Output the [X, Y] coordinate of the center of the cell containing the given text.  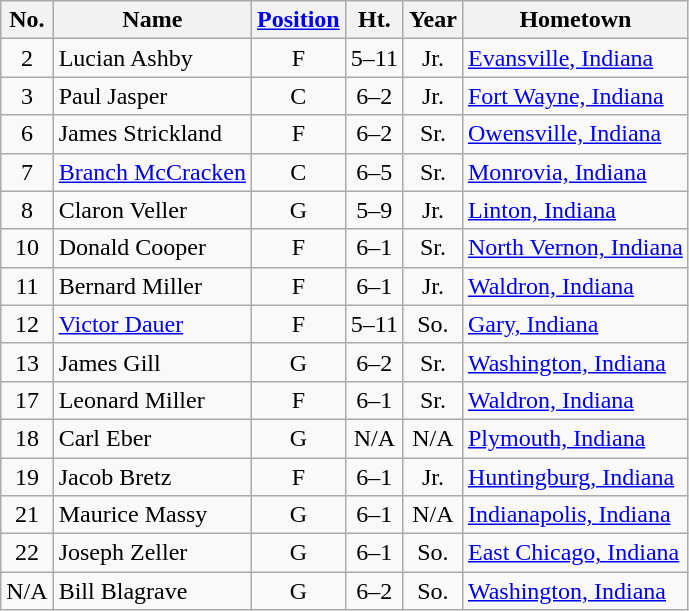
5–9 [374, 210]
Gary, Indiana [575, 324]
Huntingburg, Indiana [575, 477]
Claron Veller [152, 210]
Joseph Zeller [152, 553]
Bernard Miller [152, 286]
Branch McCracken [152, 172]
Lucian Ashby [152, 58]
10 [27, 248]
8 [27, 210]
Maurice Massy [152, 515]
Evansville, Indiana [575, 58]
18 [27, 438]
Linton, Indiana [575, 210]
Owensville, Indiana [575, 134]
Year [432, 20]
Indianapolis, Indiana [575, 515]
12 [27, 324]
Fort Wayne, Indiana [575, 96]
6 [27, 134]
Donald Cooper [152, 248]
22 [27, 553]
Monrovia, Indiana [575, 172]
Jacob Bretz [152, 477]
2 [27, 58]
Position [298, 20]
Paul Jasper [152, 96]
6–5 [374, 172]
Victor Dauer [152, 324]
Bill Blagrave [152, 591]
7 [27, 172]
Carl Eber [152, 438]
17 [27, 400]
Hometown [575, 20]
No. [27, 20]
James Strickland [152, 134]
11 [27, 286]
Leonard Miller [152, 400]
Ht. [374, 20]
East Chicago, Indiana [575, 553]
North Vernon, Indiana [575, 248]
James Gill [152, 362]
Name [152, 20]
Plymouth, Indiana [575, 438]
19 [27, 477]
3 [27, 96]
13 [27, 362]
21 [27, 515]
